Identify which cell holds the provided text, then report its [x, y] central coordinate. 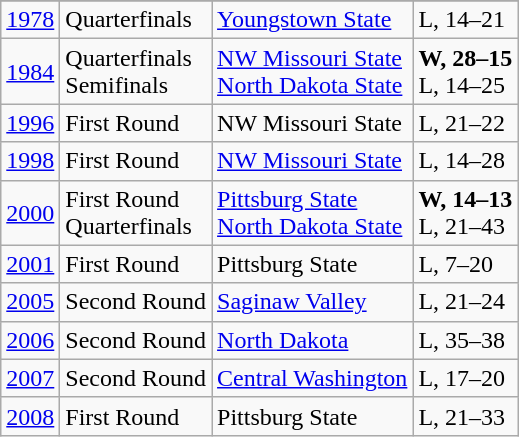
2008 [30, 416]
L, 21–33 [466, 416]
1998 [30, 161]
Pittsburg StateNorth Dakota State [312, 212]
North Dakota [312, 340]
2006 [30, 340]
2000 [30, 212]
L, 21–22 [466, 123]
2005 [30, 302]
First RoundQuarterfinals [136, 212]
L, 14–28 [466, 161]
Saginaw Valley [312, 302]
NW Missouri StateNorth Dakota State [312, 72]
1996 [30, 123]
L, 7–20 [466, 264]
L, 17–20 [466, 378]
1984 [30, 72]
Central Washington [312, 378]
W, 28–15L, 14–25 [466, 72]
1978 [30, 20]
L, 14–21 [466, 20]
QuarterfinalsSemifinals [136, 72]
Quarterfinals [136, 20]
2001 [30, 264]
L, 21–24 [466, 302]
W, 14–13L, 21–43 [466, 212]
Youngstown State [312, 20]
L, 35–38 [466, 340]
2007 [30, 378]
